Return [x, y] of the center of cell containing provided text 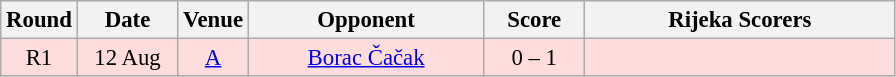
R1 [39, 58]
12 Aug [128, 58]
Borac Čačak [366, 58]
Opponent [366, 20]
Round [39, 20]
Date [128, 20]
Score [534, 20]
0 – 1 [534, 58]
Rijeka Scorers [740, 20]
A [214, 58]
Venue [214, 20]
